Capture the cell that displays the provided text and extract its (x, y) central coordinate. 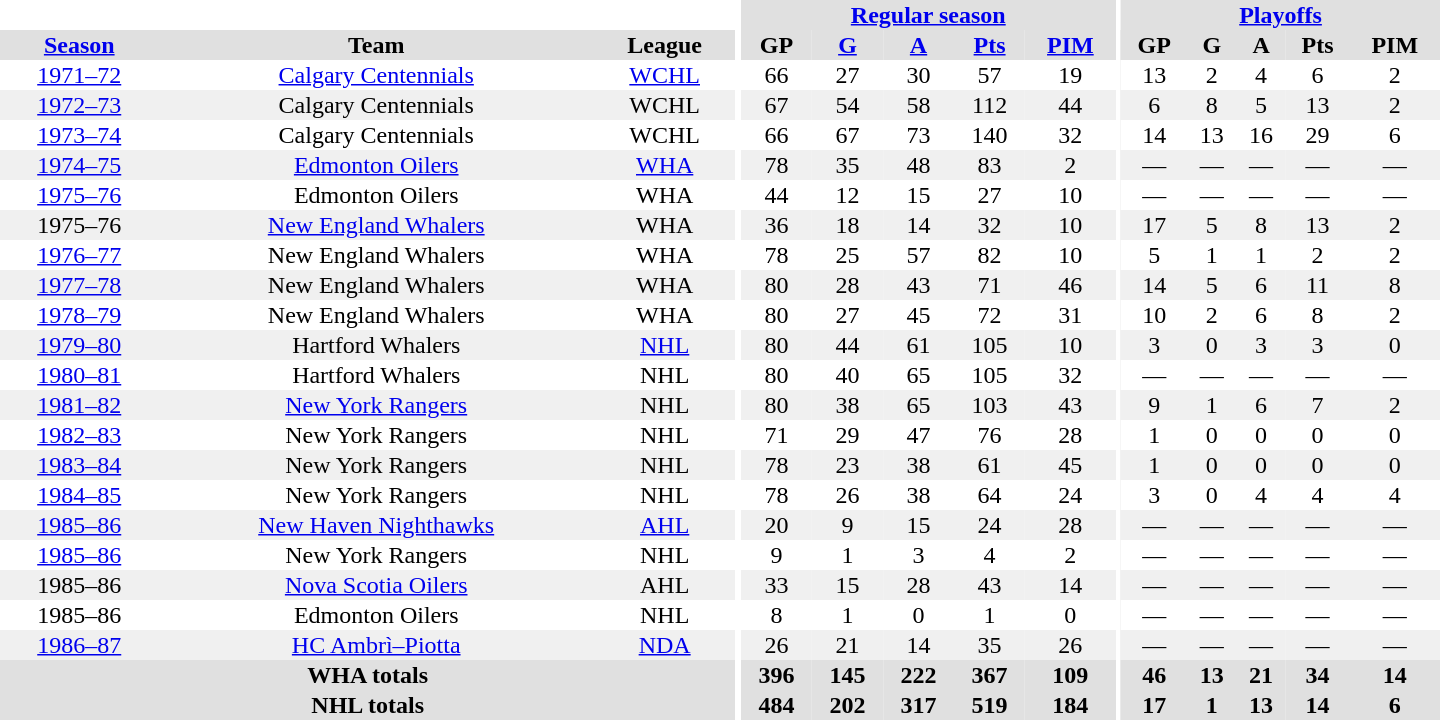
25 (848, 255)
1981–82 (80, 405)
36 (776, 225)
40 (848, 375)
145 (848, 675)
58 (918, 105)
33 (776, 585)
1976–77 (80, 255)
Season (80, 45)
1980–81 (80, 375)
519 (990, 705)
1974–75 (80, 165)
140 (990, 135)
1983–84 (80, 465)
82 (990, 255)
1972–73 (80, 105)
317 (918, 705)
11 (1318, 285)
484 (776, 705)
34 (1318, 675)
1984–85 (80, 495)
Team (376, 45)
HC Ambrì–Piotta (376, 645)
WHA totals (368, 675)
109 (1070, 675)
64 (990, 495)
112 (990, 105)
184 (1070, 705)
31 (1070, 315)
367 (990, 675)
1982–83 (80, 435)
76 (990, 435)
48 (918, 165)
73 (918, 135)
54 (848, 105)
47 (918, 435)
League (665, 45)
Nova Scotia Oilers (376, 585)
1973–74 (80, 135)
18 (848, 225)
83 (990, 165)
222 (918, 675)
202 (848, 705)
30 (918, 75)
396 (776, 675)
1979–80 (80, 345)
1986–87 (80, 645)
20 (776, 525)
1977–78 (80, 285)
103 (990, 405)
Playoffs (1280, 15)
New Haven Nighthawks (376, 525)
12 (848, 195)
23 (848, 465)
19 (1070, 75)
1978–79 (80, 315)
NDA (665, 645)
Regular season (928, 15)
7 (1318, 405)
72 (990, 315)
NHL totals (368, 705)
16 (1260, 135)
1971–72 (80, 75)
